Output the [x, y] coordinate of the center of the cell containing the given text.  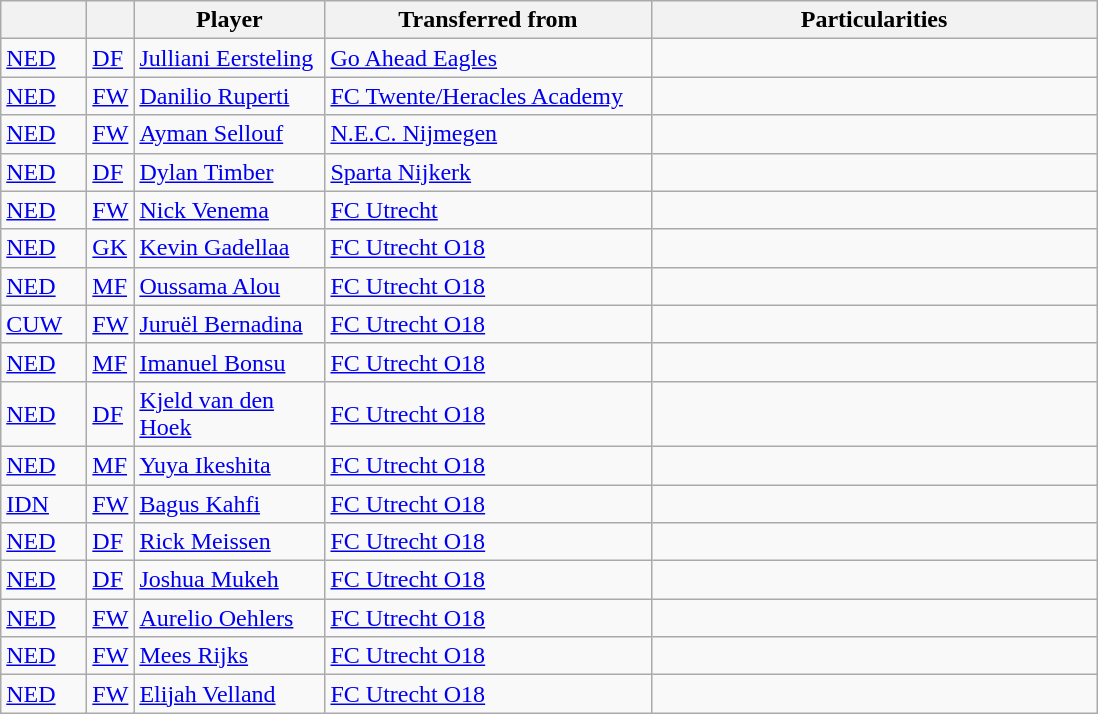
Sparta Nijkerk [488, 172]
N.E.C. Nijmegen [488, 134]
CUW [44, 324]
Imanuel Bonsu [230, 362]
Joshua Mukeh [230, 580]
Kevin Gadellaa [230, 248]
Danilio Ruperti [230, 96]
Kjeld van den Hoek [230, 414]
Bagus Kahfi [230, 503]
Go Ahead Eagles [488, 58]
Oussama Alou [230, 286]
FC Twente/Heracles Academy [488, 96]
Julliani Eersteling [230, 58]
FC Utrecht [488, 210]
Rick Meissen [230, 542]
Transferred from [488, 20]
GK [110, 248]
Particularities [874, 20]
Ayman Sellouf [230, 134]
Player [230, 20]
IDN [44, 503]
Elijah Velland [230, 694]
Yuya Ikeshita [230, 465]
Dylan Timber [230, 172]
Juruël Bernadina [230, 324]
Aurelio Oehlers [230, 618]
Nick Venema [230, 210]
Mees Rijks [230, 656]
